Capture the cell that displays the provided text and extract its [X, Y] central coordinate. 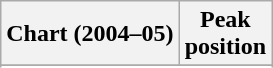
Peakposition [225, 34]
Chart (2004–05) [90, 34]
